Output the (X, Y) coordinate of the center of the cell containing the given text.  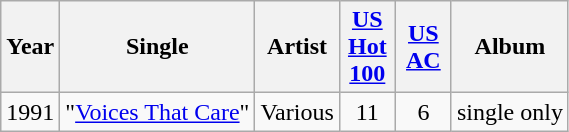
"Voices That Care" (158, 112)
US AC (423, 47)
US Hot 100 (367, 47)
Single (158, 47)
6 (423, 112)
11 (367, 112)
Artist (297, 47)
1991 (30, 112)
Year (30, 47)
Album (510, 47)
single only (510, 112)
Various (297, 112)
